Detect which cell encompasses the target text, then output its (x, y) center coordinate. 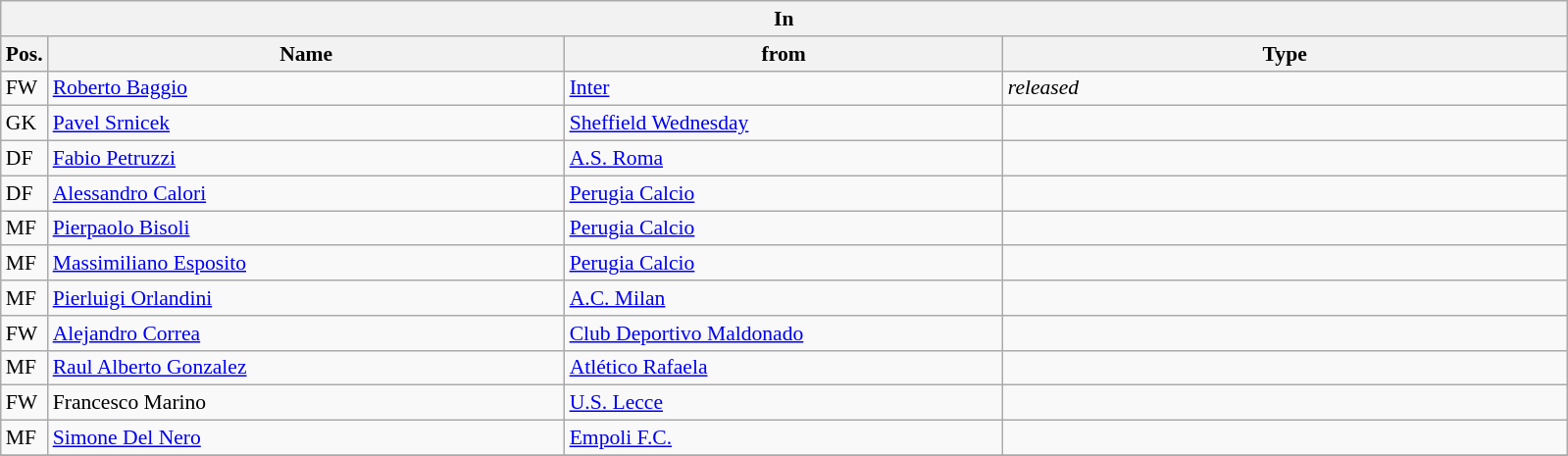
from (784, 54)
Pierpaolo Bisoli (306, 228)
Pos. (25, 54)
Name (306, 54)
Sheffield Wednesday (784, 124)
Simone Del Nero (306, 438)
Atlético Rafaela (784, 368)
A.C. Milan (784, 298)
In (784, 19)
Roberto Baggio (306, 88)
released (1285, 88)
Pavel Srnicek (306, 124)
Pierluigi Orlandini (306, 298)
Massimiliano Esposito (306, 264)
Raul Alberto Gonzalez (306, 368)
Club Deportivo Maldonado (784, 333)
Type (1285, 54)
Inter (784, 88)
Fabio Petruzzi (306, 159)
GK (25, 124)
Alejandro Correa (306, 333)
U.S. Lecce (784, 403)
A.S. Roma (784, 159)
Alessandro Calori (306, 193)
Francesco Marino (306, 403)
Empoli F.C. (784, 438)
